Output the [X, Y] coordinate of the center of the cell containing the given text.  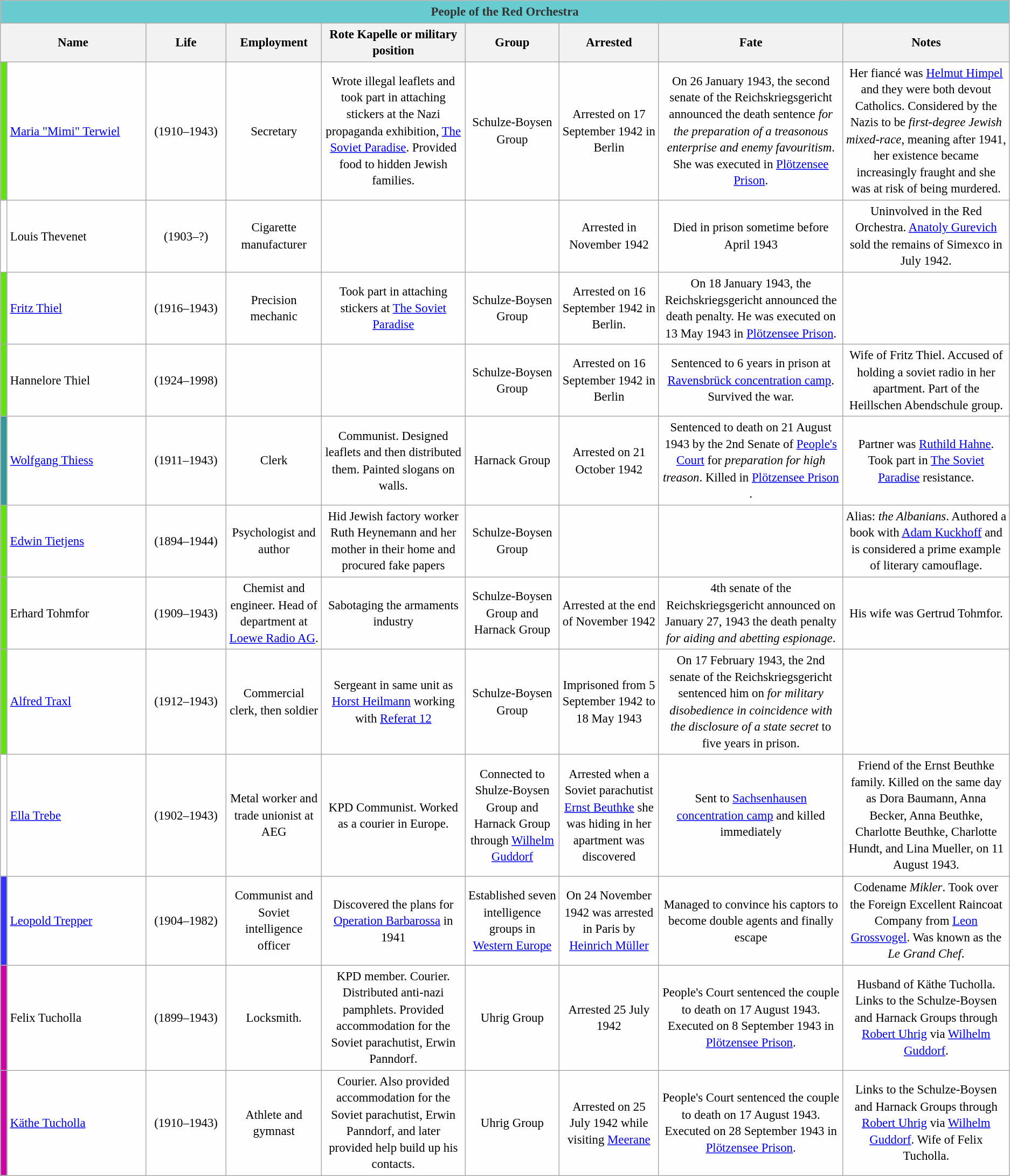
Fate [751, 42]
Arrested on 25 July 1942 while visiting Meerane [609, 1123]
Died in prison sometime before April 1943 [751, 236]
Hid Jewish factory worker Ruth Heynemann and her mother in their home and procured fake papers [393, 541]
(1903–?) [186, 236]
Name [73, 42]
(1909–1943) [186, 613]
Notes [926, 42]
Louis Thevenet [77, 236]
Wolfgang Thiess [77, 460]
Courier. Also provided accommodation for the Soviet parachutist, Erwin Panndorf, and later provided help build up his contacts. [393, 1123]
Locksmith. [274, 1018]
Partner was Ruthild Hahne. Took part in The Soviet Paradise resistance. [926, 460]
Sentenced to 6 years in prison at Ravensbrück concentration camp. Survived the war. [751, 381]
Wife of Fritz Thiel. Accused of holding a soviet radio in her apartment. Part of the Heillschen Abendschule group. [926, 381]
Communist. Designed leaflets and then distributed them. Painted slogans on walls. [393, 460]
Clerk [274, 460]
Fritz Thiel [77, 308]
(1902–1943) [186, 815]
Arrested at the end of November 1942 [609, 613]
KPD member. Courier. Distributed anti-nazi pamphlets. Provided accommodation for the Soviet parachutist, Erwin Panndorf. [393, 1018]
Husband of Käthe Tucholla. Links to the Schulze-Boysen and Harnack Groups through Robert Uhrig via Wilhelm Guddorf. [926, 1018]
People's Court sentenced the couple to death on 17 August 1943. Executed on 8 September 1943 in Plötzensee Prison. [751, 1018]
(1894–1944) [186, 541]
Uninvolved in the Red Orchestra. Anatoly Gurevich sold the remains of Simexco in July 1942. [926, 236]
(1911–1943) [186, 460]
(1924–1998) [186, 381]
Sergeant in same unit as Horst Heilmann working with Referat 12 [393, 702]
Athlete and gymnast [274, 1123]
Arrested in November 1942 [609, 236]
Hannelore Thiel [77, 381]
Sentenced to death on 21 August 1943 by the 2nd Senate of People's Court for preparation for high treason. Killed in Plötzensee Prison . [751, 460]
Arrested on 16 September 1942 in Berlin. [609, 308]
Alfred Traxl [77, 702]
(1904–1982) [186, 920]
Arrested when a Soviet parachutist Ernst Beuthke she was hiding in her apartment was discovered [609, 815]
Edwin Tietjens [77, 541]
4th senate of the Reichskriegsgericht announced on January 27, 1943 the death penalty for aiding and abetting espionage. [751, 613]
Links to the Schulze-Boysen and Harnack Groups through Robert Uhrig via Wilhelm Guddorf. Wife of Felix Tucholla. [926, 1123]
Felix Tucholla [77, 1018]
Commercial clerk, then soldier [274, 702]
Sent to Sachsenhausen concentration camp and killed immediately [751, 815]
Erhard Tohmfor [77, 613]
On 18 January 1943, the Reichskriegsgericht announced the death penalty. He was executed on 13 May 1943 in Plötzensee Prison. [751, 308]
Psychologist and author [274, 541]
Arrested on 21 October 1942 [609, 460]
Alias: the Albanians. Authored a book with Adam Kuckhoff and is considered a prime example of literary camouflage. [926, 541]
Arrested 25 July 1942 [609, 1018]
Schulze-Boysen Group and Harnack Group [512, 613]
Secretary [274, 130]
Established seven intelligence groups in Western Europe [512, 920]
(1912–1943) [186, 702]
Sabotaging the armaments industry [393, 613]
Arrested on 16 September 1942 in Berlin [609, 381]
Rote Kapelle or military position [393, 42]
Chemist and engineer. Head of department at Loewe Radio AG. [274, 613]
People of the Red Orchestra [505, 12]
Employment [274, 42]
Imprisoned from 5 September 1942 to 18 May 1943 [609, 702]
His wife was Gertrud Tohmfor. [926, 613]
On 24 November 1942 was arrested in Paris by Heinrich Müller [609, 920]
(1899–1943) [186, 1018]
Life [186, 42]
Codename Mikler. Took over the Foreign Excellent Raincoat Company from Leon Grossvogel. Was known as the Le Grand Chef. [926, 920]
Käthe Tucholla [77, 1123]
Cigarette manufacturer [274, 236]
Discovered the plans for Operation Barbarossa in 1941 [393, 920]
Communist and Soviet intelligence officer [274, 920]
People's Court sentenced the couple to death on 17 August 1943. Executed on 28 September 1943 in Plötzensee Prison. [751, 1123]
Managed to convince his captors to become double agents and finally escape [751, 920]
Metal worker and trade unionist at AEG [274, 815]
Ella Trebe [77, 815]
Took part in attaching stickers at The Soviet Paradise [393, 308]
Connected to Shulze-Boysen Group and Harnack Group through Wilhelm Guddorf [512, 815]
Arrested [609, 42]
Harnack Group [512, 460]
Group [512, 42]
Leopold Trepper [77, 920]
Arrested on 17 September 1942 in Berlin [609, 130]
Maria "Mimi" Terwiel [77, 130]
(1916–1943) [186, 308]
KPD Communist. Worked as a courier in Europe. [393, 815]
Precision mechanic [274, 308]
